Detect which cell encompasses the target text, then output its (x, y) center coordinate. 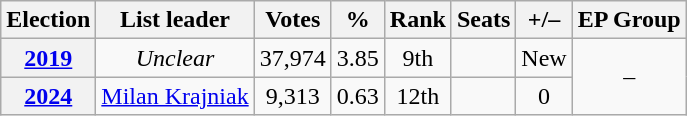
Milan Krajniak (175, 96)
Unclear (175, 58)
9,313 (292, 96)
37,974 (292, 58)
Seats (483, 20)
EP Group (629, 20)
3.85 (358, 58)
2024 (48, 96)
Election (48, 20)
New (544, 58)
2019 (48, 58)
0 (544, 96)
+/– (544, 20)
0.63 (358, 96)
12th (418, 96)
Rank (418, 20)
List leader (175, 20)
Votes (292, 20)
% (358, 20)
9th (418, 58)
– (629, 77)
